Locate the cell with the specified text and output its [x, y] center coordinate. 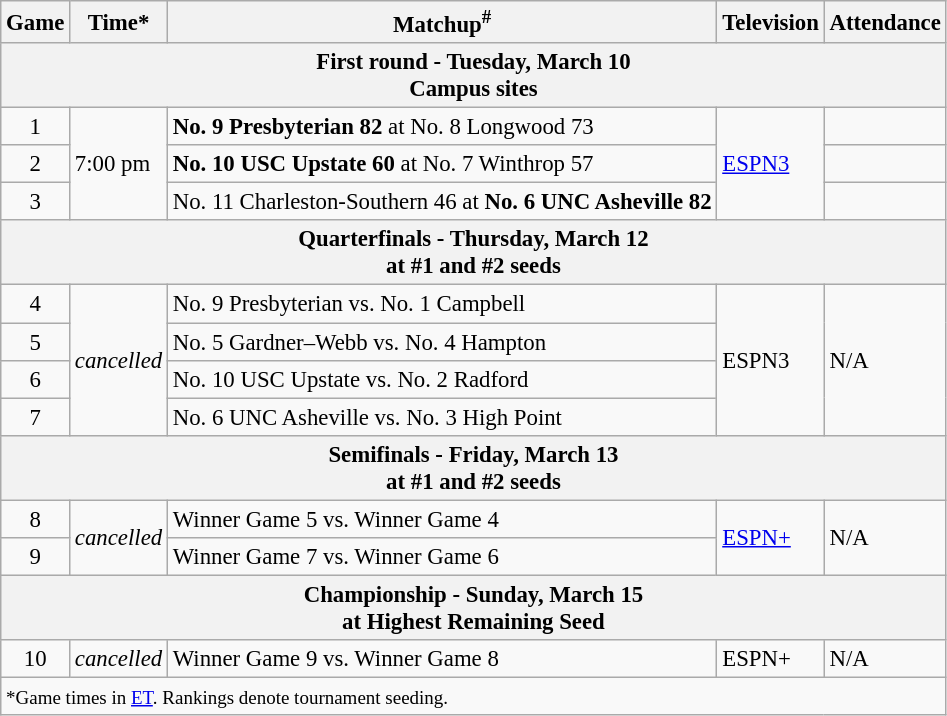
6 [36, 379]
No. 11 Charleston-Southern 46 at No. 6 UNC Asheville 82 [442, 202]
4 [36, 304]
Time* [119, 22]
1 [36, 127]
2 [36, 164]
8 [36, 519]
Winner Game 5 vs. Winner Game 4 [442, 519]
No. 10 USC Upstate vs. No. 2 Radford [442, 379]
Attendance [885, 22]
Quarterfinals - Thursday, March 12at #1 and #2 seeds [474, 252]
7:00 pm [119, 164]
7 [36, 417]
Championship - Sunday, March 15at Highest Remaining Seed [474, 608]
First round - Tuesday, March 10Campus sites [474, 76]
No. 9 Presbyterian vs. No. 1 Campbell [442, 304]
Winner Game 7 vs. Winner Game 6 [442, 557]
No. 5 Gardner–Webb vs. No. 4 Hampton [442, 342]
Game [36, 22]
Semifinals - Friday, March 13at #1 and #2 seeds [474, 468]
Winner Game 9 vs. Winner Game 8 [442, 659]
3 [36, 202]
Television [770, 22]
Matchup# [442, 22]
5 [36, 342]
9 [36, 557]
No. 9 Presbyterian 82 at No. 8 Longwood 73 [442, 127]
No. 6 UNC Asheville vs. No. 3 High Point [442, 417]
10 [36, 659]
No. 10 USC Upstate 60 at No. 7 Winthrop 57 [442, 164]
*Game times in ET. Rankings denote tournament seeding. [474, 696]
